Detect which cell encompasses the target text, then output its [X, Y] center coordinate. 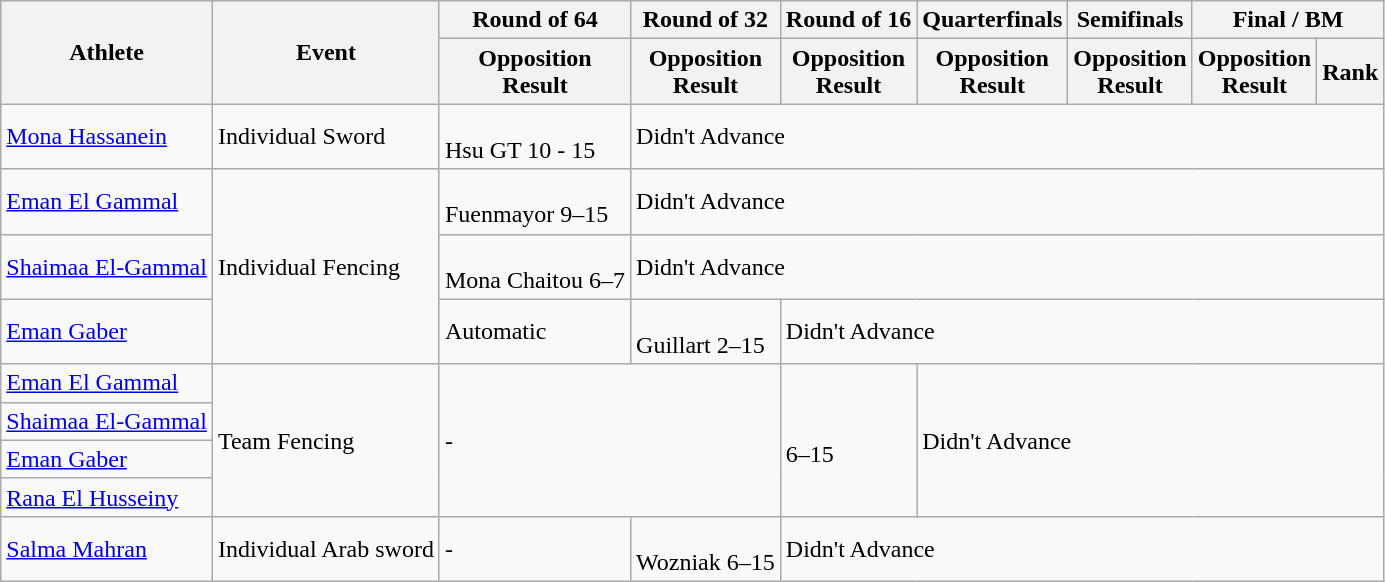
Team Fencing [326, 440]
Fuenmayor 9–15 [534, 202]
Athlete [107, 52]
Salma Mahran [107, 548]
Quarterfinals [992, 20]
Final / BM [1288, 20]
Individual Sword [326, 136]
Mona Hassanein [107, 136]
Semifinals [1130, 20]
Automatic [534, 332]
Wozniak 6–15 [706, 548]
Hsu GT 10 - 15 [534, 136]
6–15 [848, 440]
Individual Arab sword [326, 548]
Mona Chaitou 6–7 [534, 266]
Round of 32 [706, 20]
Individual Fencing [326, 266]
Round of 64 [534, 20]
Rank [1350, 72]
Guillart 2–15 [706, 332]
Event [326, 52]
Round of 16 [848, 20]
Rana El Husseiny [107, 497]
